Determine the (x, y) coordinate at the center of the cell enclosing the given text.  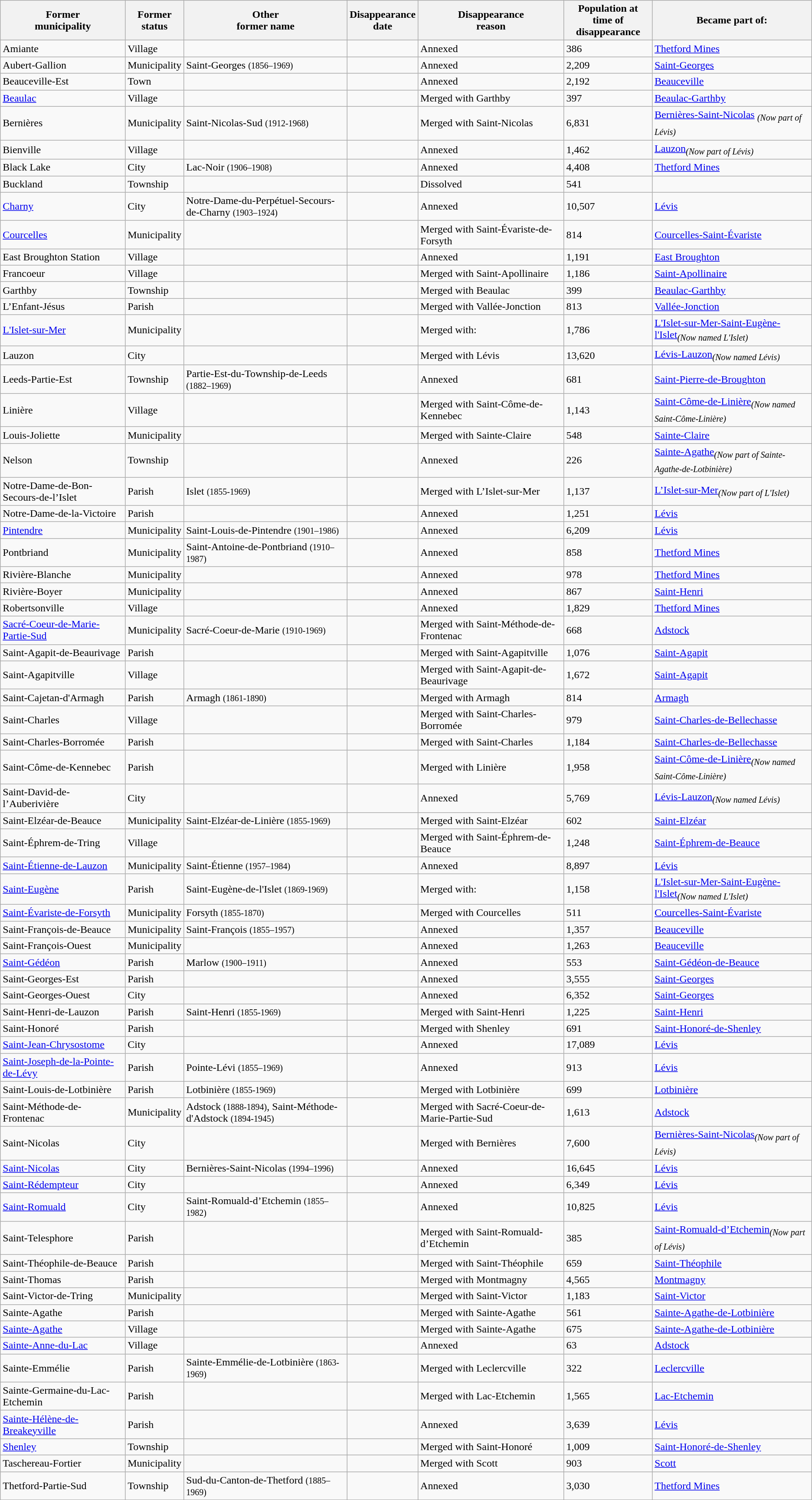
Merged with Leclercville (491, 1368)
Saint-Cajetan-d'Armagh (63, 697)
Lac-Etchemin (732, 1396)
903 (608, 1463)
Disappearancedate (383, 20)
1,462 (608, 150)
Amiante (63, 49)
Sacré-Coeur-de-Marie-Partie-Sud (63, 630)
Notre-Dame-de-Bon-Secours-de-l’Islet (63, 491)
Merged with Lotbinière (491, 1090)
2,192 (608, 82)
1,076 (608, 653)
Robertsonville (63, 608)
Forsyth (1855-1870) (265, 913)
L’Islet-sur-Mer(Now part of L'Islet) (732, 491)
Lotbinière (1855-1969) (265, 1090)
1,225 (608, 1012)
Rivière-Boyer (63, 591)
Saint-Apollinaire (732, 273)
Marlow (1900–1911) (265, 962)
Merged with Saint-Méthode-de-Frontenac (491, 630)
Saint-Joseph-de-la-Pointe-de-Lévy (63, 1067)
Merged with Saint-Henri (491, 1012)
1,137 (608, 491)
1,786 (608, 331)
Saint-Charles (63, 719)
Charny (63, 207)
Saint-Thomas (63, 1280)
Saint-Évariste-de-Forsyth (63, 913)
6,831 (608, 123)
Beauceville-Est (63, 82)
10,825 (608, 1207)
1,183 (608, 1296)
913 (608, 1067)
1,263 (608, 946)
Merged with Sainte-Claire (491, 435)
1,186 (608, 273)
Adstock (1888-1894), Saint-Méthode-d'Adstock (1894-1945) (265, 1112)
Leclercville (732, 1368)
Saint-Rédempteur (63, 1185)
Merged with Courcelles (491, 913)
Merged with Saint-Côme-de-Kennebec (491, 410)
L’Enfant-Jésus (63, 306)
Saint-Charles-Borromée (63, 742)
Merged with L’Islet-sur-Mer (491, 491)
Merged with Sacré-Coeur-de-Marie-Partie-Sud (491, 1112)
Armagh (732, 697)
Saint-Louis-de-Lotbinière (63, 1090)
Aubert-Gallion (63, 65)
5,769 (608, 798)
858 (608, 553)
Saint-Étienne-de-Lauzon (63, 865)
Saint-Elzéar-de-Beauce (63, 821)
Sainte-Anne-du-Lac (63, 1346)
Leeds-Partie-Est (63, 379)
Bernières-Saint-Nicolas(Now part of Lévis) (732, 1143)
8,897 (608, 865)
548 (608, 435)
Saint-David-de-l’Auberivière (63, 798)
Louis-Joliette (63, 435)
Pintendre (63, 530)
1,248 (608, 843)
Armagh (1861-1890) (265, 697)
867 (608, 591)
Saint-Georges (1856–1969) (265, 65)
Saint-Victor-de-Tring (63, 1296)
Saint-Henri (1855-1969) (265, 1012)
1,191 (608, 257)
East Broughton Station (63, 257)
Saint-Honoré (63, 1028)
Merged with Saint-Apollinaire (491, 273)
Lauzon(Now part of Lévis) (732, 150)
Sud-du-Canton-de-Thetford (1885–1969) (265, 1486)
Otherformer name (265, 20)
Merged with Saint-Honoré (491, 1447)
Saint-Romuald-d’Etchemin(Now part of Lévis) (732, 1238)
Saint-Elzéar-de-Linière (1855-1969) (265, 821)
Montmagny (732, 1280)
1,357 (608, 929)
699 (608, 1090)
63 (608, 1346)
Lac-Noir (1906–1908) (265, 167)
813 (608, 306)
659 (608, 1263)
Lotbinière (732, 1090)
Formerstatus (154, 20)
Merged with Saint-Nicolas (491, 123)
Sainte-Hélène-de-Breakeyville (63, 1424)
1,251 (608, 514)
6,349 (608, 1185)
Sainte-Emmélie-de-Lotbinière (1863-1969) (265, 1368)
Merged with Lac-Etchemin (491, 1396)
Merged with Linière (491, 767)
Saint-Georges-Ouest (63, 995)
17,089 (608, 1045)
1,143 (608, 410)
6,209 (608, 530)
Saint-Côme-de-Kennebec (63, 767)
Saint-Telesphore (63, 1238)
Partie-Est-du-Township-de-Leeds (1882–1969) (265, 379)
13,620 (608, 355)
Saint-Louis-de-Pintendre (1901–1986) (265, 530)
Saint-Jean-Chrysostome (63, 1045)
Pontbriand (63, 553)
Scott (732, 1463)
Notre-Dame-de-la-Victoire (63, 514)
385 (608, 1238)
397 (608, 98)
Merged with Saint-Théophile (491, 1263)
Merged with Saint-Agapit-de-Beaurivage (491, 675)
Saint-Éphrem-de-Tring (63, 843)
6,352 (608, 995)
Pointe-Lévi (1855–1969) (265, 1067)
Saint-Eugène (63, 889)
1,672 (608, 675)
1,613 (608, 1112)
Merged with Saint-Elzéar (491, 821)
1,184 (608, 742)
Saint-Henri-de-Lauzon (63, 1012)
Thetford-Partie-Sud (63, 1486)
322 (608, 1368)
675 (608, 1329)
Saint-Pierre-de-Broughton (732, 379)
Vallée-Jonction (732, 306)
Bernières (63, 123)
Became part of: (732, 20)
Garthby (63, 290)
Merged with Montmagny (491, 1280)
Merged with Vallée-Jonction (491, 306)
1,009 (608, 1447)
Sainte-Germaine-du-Lac-Etchemin (63, 1396)
Merged with Armagh (491, 697)
Islet (1855-1969) (265, 491)
Saint-Eugène-de-l'Islet (1869-1969) (265, 889)
3,555 (608, 979)
10,507 (608, 207)
Merged with Saint-Charles-Borromée (491, 719)
386 (608, 49)
Population attime of disappearance (608, 20)
668 (608, 630)
Merged with Beaulac (491, 290)
511 (608, 913)
7,600 (608, 1143)
Merged with Bernières (491, 1143)
Merged with Scott (491, 1463)
Merged with Saint-Évariste-de-Forsyth (491, 234)
Merged with Saint-Éphrem-de-Beauce (491, 843)
399 (608, 290)
Saint-Georges-Est (63, 979)
226 (608, 460)
2,209 (608, 65)
Saint-Éphrem-de-Beauce (732, 843)
Saint-Antoine-de-Pontbriand (1910–1987) (265, 553)
1,829 (608, 608)
Saint-Romuald-d’Etchemin (1855–1982) (265, 1207)
Saint-Étienne (1957–1984) (265, 865)
Rivière-Blanche (63, 575)
1,158 (608, 889)
Saint-Méthode-de-Frontenac (63, 1112)
Notre-Dame-du-Perpétuel-Secours-de-Charny (1903–1924) (265, 207)
Saint-Gédéon (63, 962)
Sainte-Emmélie (63, 1368)
Linière (63, 410)
Shenley (63, 1447)
Merged with Lévis (491, 355)
Merged with Saint-Romuald-d’Etchemin (491, 1238)
L'Islet-sur-Mer (63, 331)
Saint-Nicolas-Sud (1912-1968) (265, 123)
Disappearancereason (491, 20)
Merged with Saint-Agapitville (491, 653)
541 (608, 184)
4,408 (608, 167)
Formermunicipality (63, 20)
Saint-François-de-Beauce (63, 929)
Saint-Agapitville (63, 675)
Bienville (63, 150)
Francoeur (63, 273)
3,030 (608, 1486)
Merged with Saint-Victor (491, 1296)
Saint-Théophile-de-Beauce (63, 1263)
Sainte-Claire (732, 435)
553 (608, 962)
681 (608, 379)
Saint-Théophile (732, 1263)
Courcelles (63, 234)
Saint-François-Ouest (63, 946)
4,565 (608, 1280)
1,958 (608, 767)
Beaulac (63, 98)
Saint-Agapit-de-Beaurivage (63, 653)
Saint-François (1855–1957) (265, 929)
561 (608, 1313)
Taschereau-Fortier (63, 1463)
Black Lake (63, 167)
691 (608, 1028)
East Broughton (732, 257)
Saint-Victor (732, 1296)
Merged with Shenley (491, 1028)
979 (608, 719)
978 (608, 575)
Buckland (63, 184)
602 (608, 821)
Merged with Saint-Charles (491, 742)
3,639 (608, 1424)
Bernières-Saint-Nicolas (Now part of Lévis) (732, 123)
Saint-Romuald (63, 1207)
Saint-Elzéar (732, 821)
Merged with Garthby (491, 98)
1,565 (608, 1396)
Dissolved (491, 184)
Town (154, 82)
Lauzon (63, 355)
Sacré-Coeur-de-Marie (1910-1969) (265, 630)
16,645 (608, 1168)
Nelson (63, 460)
Saint-Gédéon-de-Beauce (732, 962)
Sainte-Agathe(Now part of Sainte-Agathe-de-Lotbinière) (732, 460)
Bernières-Saint-Nicolas (1994–1996) (265, 1168)
